Provide the [x, y] coordinate of the cell's center where the given text is located.  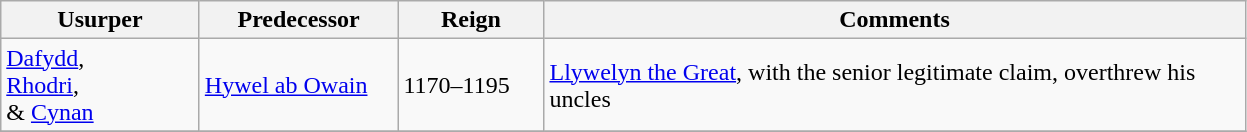
Comments [894, 20]
Predecessor [298, 20]
Usurper [100, 20]
Dafydd, Rhodri, & Cynan [100, 85]
1170–1195 [471, 85]
Llywelyn the Great, with the senior legitimate claim, overthrew his uncles [894, 85]
Reign [471, 20]
Hywel ab Owain [298, 85]
